Capture the cell that displays the provided text and extract its (X, Y) central coordinate. 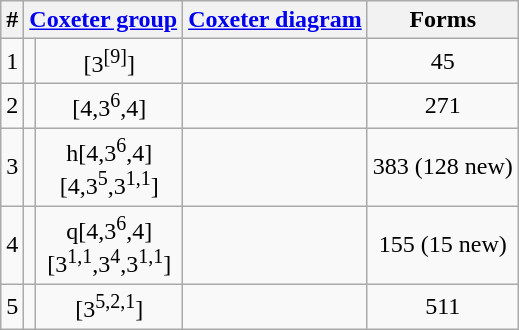
# (12, 20)
q[4,36,4][31,1,34,31,1] (110, 245)
Coxeter diagram (276, 20)
1 (12, 62)
271 (442, 106)
Coxeter group (104, 20)
[35,2,1] (110, 306)
3 (12, 167)
[3[9]] (110, 62)
383 (128 new) (442, 167)
[4,36,4] (110, 106)
155 (15 new) (442, 245)
5 (12, 306)
h[4,36,4][4,35,31,1] (110, 167)
45 (442, 62)
Forms (442, 20)
511 (442, 306)
2 (12, 106)
4 (12, 245)
